Scan for the cell matching the given text and deliver its [X, Y] coordinate at center. 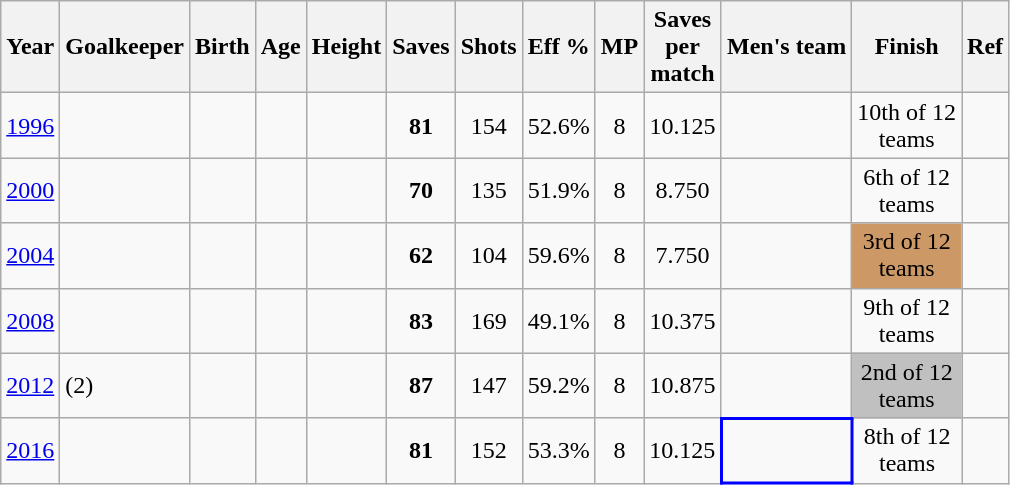
2004 [30, 256]
83 [421, 320]
70 [421, 190]
104 [488, 256]
10.875 [683, 386]
Saves [421, 47]
49.1% [558, 320]
Ref [986, 47]
6th of 12teams [907, 190]
53.3% [558, 450]
52.6% [558, 126]
10th of 12teams [907, 126]
Height [346, 47]
7.750 [683, 256]
2012 [30, 386]
Finish [907, 47]
(2) [125, 386]
1996 [30, 126]
59.2% [558, 386]
Eff % [558, 47]
Age [280, 47]
Savespermatch [683, 47]
Men's team [786, 47]
59.6% [558, 256]
3rd of 12teams [907, 256]
Goalkeeper [125, 47]
9th of 12teams [907, 320]
2008 [30, 320]
147 [488, 386]
Year [30, 47]
10.375 [683, 320]
Birth [223, 47]
2nd of 12teams [907, 386]
51.9% [558, 190]
MP [619, 47]
Shots [488, 47]
8th of 12teams [907, 450]
87 [421, 386]
2016 [30, 450]
2000 [30, 190]
8.750 [683, 190]
62 [421, 256]
169 [488, 320]
135 [488, 190]
154 [488, 126]
152 [488, 450]
